Find where the given text appears and provide that cell's center as (X, Y) coordinate. 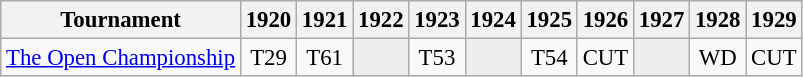
T54 (549, 58)
The Open Championship (121, 58)
1929 (774, 20)
1927 (661, 20)
1922 (381, 20)
1920 (268, 20)
T61 (325, 58)
T29 (268, 58)
1924 (493, 20)
WD (718, 58)
1925 (549, 20)
T53 (437, 58)
1923 (437, 20)
1921 (325, 20)
1928 (718, 20)
Tournament (121, 20)
1926 (605, 20)
